Find where the given text appears and provide that cell's center as [x, y] coordinate. 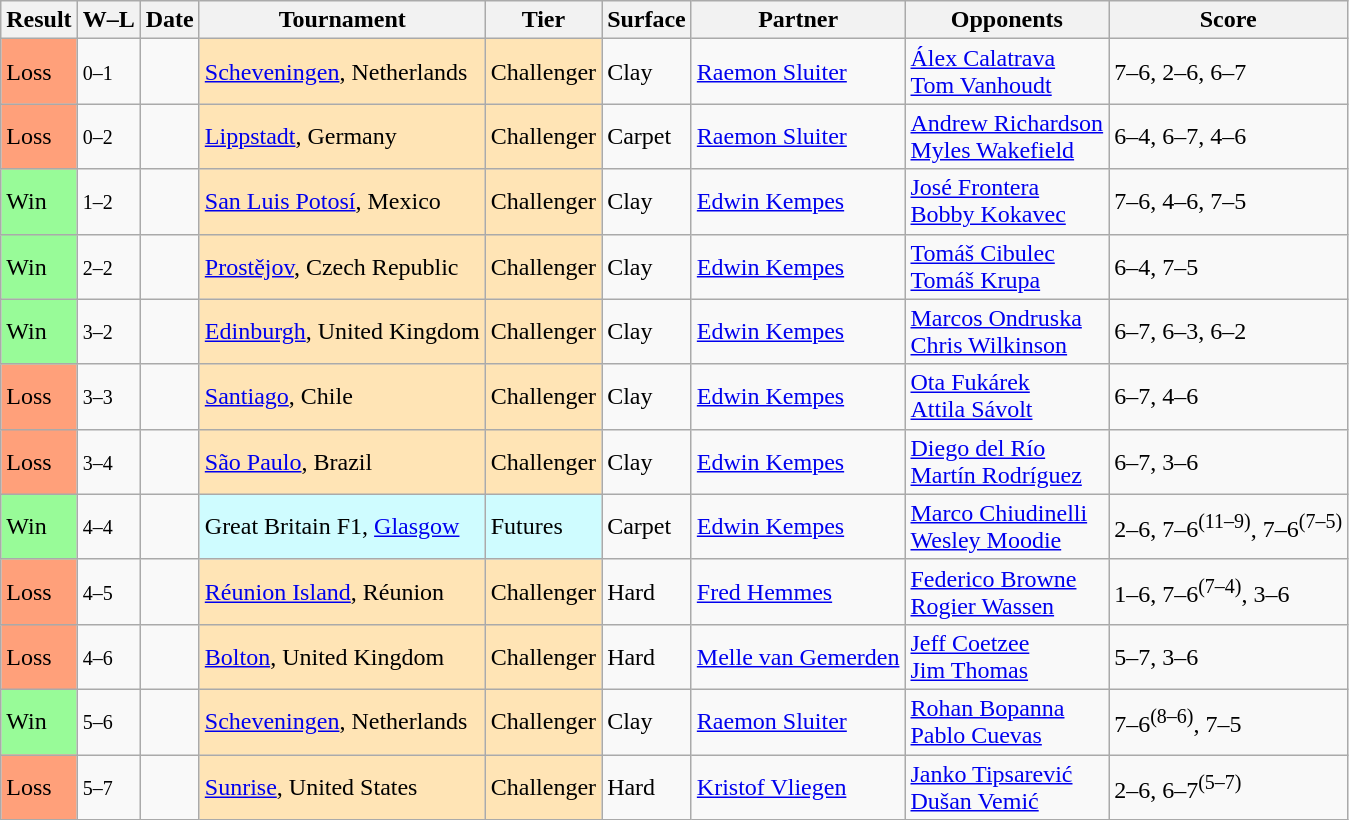
6–7, 6–3, 6–2 [1228, 332]
2–6, 7–6(11–9), 7–6(7–5) [1228, 526]
Bolton, United Kingdom [342, 656]
San Luis Potosí, Mexico [342, 202]
Tomáš Cibulec Tomáš Krupa [1007, 266]
Score [1228, 20]
Diego del Río Martín Rodríguez [1007, 462]
4–5 [108, 592]
6–7, 3–6 [1228, 462]
Federico Browne Rogier Wassen [1007, 592]
Réunion Island, Réunion [342, 592]
Janko Tipsarević Dušan Vemić [1007, 786]
1–2 [108, 202]
2–6, 6–7(5–7) [1228, 786]
3–4 [108, 462]
7–6, 2–6, 6–7 [1228, 72]
Álex Calatrava Tom Vanhoudt [1007, 72]
Tournament [342, 20]
6–4, 6–7, 4–6 [1228, 136]
Opponents [1007, 20]
Rohan Bopanna Pablo Cuevas [1007, 722]
Surface [647, 20]
Jeff Coetzee Jim Thomas [1007, 656]
W–L [108, 20]
Andrew Richardson Myles Wakefield [1007, 136]
6–4, 7–5 [1228, 266]
6–7, 4–6 [1228, 396]
José Frontera Bobby Kokavec [1007, 202]
Result [39, 20]
Great Britain F1, Glasgow [342, 526]
Fred Hemmes [798, 592]
Date [170, 20]
Marco Chiudinelli Wesley Moodie [1007, 526]
Marcos Ondruska Chris Wilkinson [1007, 332]
São Paulo, Brazil [342, 462]
7–6, 4–6, 7–5 [1228, 202]
Edinburgh, United Kingdom [342, 332]
5–7 [108, 786]
3–3 [108, 396]
4–6 [108, 656]
Sunrise, United States [342, 786]
4–4 [108, 526]
Melle van Gemerden [798, 656]
Tier [543, 20]
0–1 [108, 72]
Partner [798, 20]
Ota Fukárek Attila Sávolt [1007, 396]
1–6, 7–6(7–4), 3–6 [1228, 592]
Futures [543, 526]
Santiago, Chile [342, 396]
Lippstadt, Germany [342, 136]
2–2 [108, 266]
5–6 [108, 722]
3–2 [108, 332]
0–2 [108, 136]
Prostějov, Czech Republic [342, 266]
7–6(8–6), 7–5 [1228, 722]
Kristof Vliegen [798, 786]
5–7, 3–6 [1228, 656]
